Determine the (X, Y) coordinate at the center of the cell enclosing the given text.  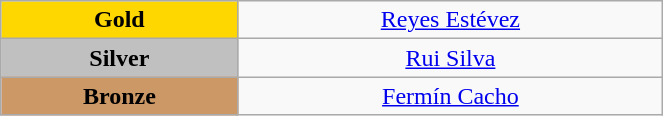
Fermín Cacho (450, 96)
Rui Silva (450, 58)
Gold (120, 20)
Reyes Estévez (450, 20)
Bronze (120, 96)
Silver (120, 58)
